Capture the cell that displays the provided text and extract its (X, Y) central coordinate. 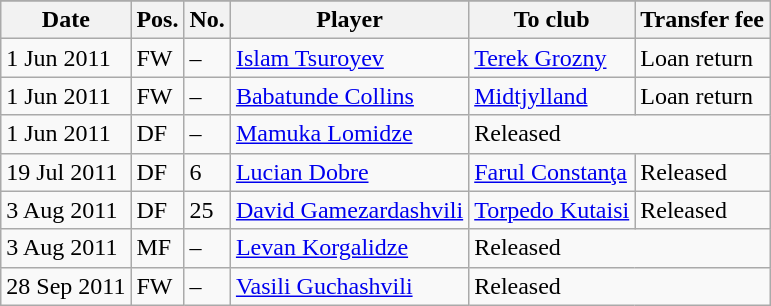
Levan Korgalidze (349, 248)
Lucian Dobre (349, 172)
28 Sep 2011 (66, 286)
Babatunde Collins (349, 96)
Date (66, 20)
Farul Constanţa (552, 172)
Torpedo Kutaisi (552, 210)
No. (207, 20)
Player (349, 20)
Terek Grozny (552, 58)
Midtjylland (552, 96)
Pos. (158, 20)
6 (207, 172)
David Gamezardashvili (349, 210)
25 (207, 210)
Transfer fee (702, 20)
Islam Tsuroyev (349, 58)
To club (552, 20)
19 Jul 2011 (66, 172)
Vasili Guchashvili (349, 286)
Mamuka Lomidze (349, 134)
MF (158, 248)
